Capture the cell that displays the provided text and extract its [X, Y] central coordinate. 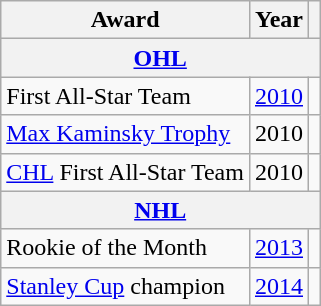
Year [278, 20]
Award [126, 20]
Max Kaminsky Trophy [126, 134]
NHL [160, 210]
2013 [278, 248]
CHL First All-Star Team [126, 172]
Stanley Cup champion [126, 286]
Rookie of the Month [126, 248]
First All-Star Team [126, 96]
2014 [278, 286]
OHL [160, 58]
